Return the [X, Y] coordinate for the center point of the cell that contains the specified text.  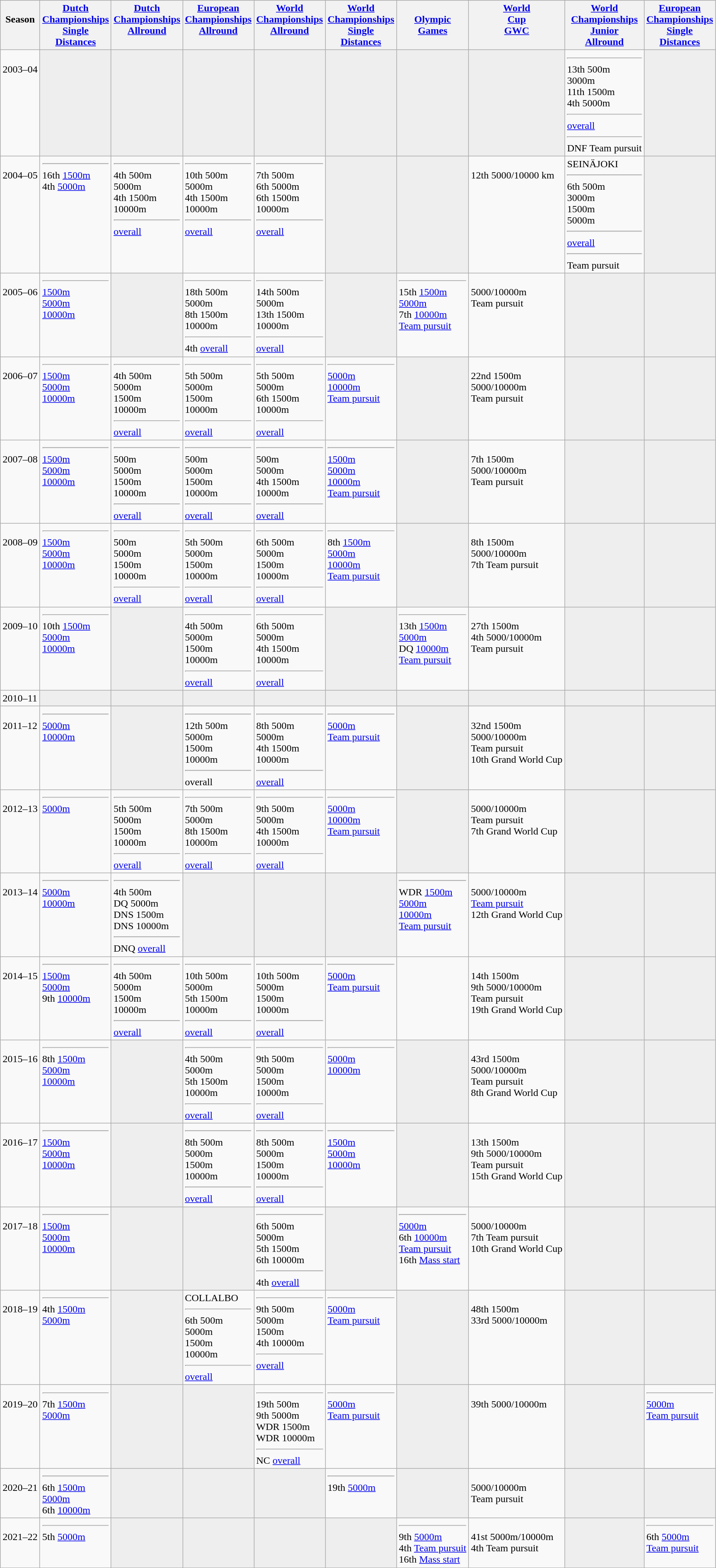
18th 500m 5000m 8th 1500m 10000m 4th overall [218, 315]
41st 5000m/10000m 4th Team pursuit [517, 1543]
14th 1500m 9th 5000/10000m Team pursuit 19th Grand World Cup [517, 998]
27th 1500m 4th 5000/10000m Team pursuit [517, 648]
13th 500m 3000m 11th 1500m 4th 5000m overall DNF Team pursuit [604, 103]
4th 1500m 5000m [76, 1338]
2018–19 [20, 1338]
2015–16 [20, 1082]
10th 500m 5000m 4th 1500m 10000m overall [218, 214]
43rd 1500m 5000/10000m Team pursuit 8th Grand World Cup [517, 1082]
1500m 5000m 10000m Team pursuit [361, 482]
European Championships Single Distances [679, 25]
2003–04 [20, 103]
2009–10 [20, 648]
World Championships Single Distances [361, 25]
6th 1500m 5000m 6th 10000m [76, 1493]
5th 5000m [76, 1543]
8th 500m 5000m 4th 1500m 10000m overall [289, 748]
1500m 5000m 9th 10000m [76, 998]
2013–14 [20, 915]
500m 5000m 4th 1500m 10000m overall [289, 482]
Season [20, 25]
7th 500m 6th 5000m 6th 1500m 10000m overall [289, 214]
2014–15 [20, 998]
6th 500m 5000m 4th 1500m 10000m overall [289, 648]
2007–08 [20, 482]
22nd 1500m 5000/10000m Team pursuit [517, 398]
5000/10000m Team pursuit 12th Grand World Cup [517, 915]
2017–18 [20, 1249]
COLLALBO 6th 500m 5000m 1500m 10000m overall [218, 1338]
39th 5000/10000m [517, 1427]
WDR 1500m 5000m 10000m Team pursuit [433, 915]
8th 1500m 5000/10000m 7th Team pursuit [517, 565]
SEINÄJOKI 6th 500m 3000m 1500m 5000m overall Team pursuit [604, 214]
4th 500m 5000m 4th 1500m 10000m overall [147, 214]
Dutch Championships Allround [147, 25]
6th 500m 5000m 5th 1500m 6th 10000m 4th overall [289, 1249]
Dutch Championships Single Distances [76, 25]
9th 5000m 4th Team pursuit 16th Mass start [433, 1543]
2004–05 [20, 214]
2012–13 [20, 831]
2016–17 [20, 1165]
9th 500m 5000m 1500m 10000m overall [289, 1082]
2008–09 [20, 565]
13th 1500m 9th 5000/10000m Team pursuit 15th Grand World Cup [517, 1165]
32nd 1500m 5000/10000m Team pursuit 10th Grand World Cup [517, 748]
13th 1500m 5000m DQ 10000m Team pursuit [433, 648]
8th 1500m 5000m 10000m Team pursuit [361, 565]
World Cup GWC [517, 25]
6th 500m 5000m 1500m 10000m overall [289, 565]
2006–07 [20, 398]
2010–11 [20, 698]
9th 500m 5000m 1500m 4th 10000m overall [289, 1338]
5000m [76, 831]
10th 1500m 5000m 10000m [76, 648]
Olympic Games [433, 25]
7th 1500m 5000/10000m Team pursuit [517, 482]
10th 500m 5000m 1500m 10000m overall [289, 998]
5000m 6th 10000m Team pursuit 16th Mass start [433, 1249]
14th 500m 5000m 13th 1500m 10000m overall [289, 315]
12th 500m 5000m 1500m 10000m overall [218, 748]
2019–20 [20, 1427]
9th 500m 5000m 4th 1500m 10000m overall [289, 831]
2011–12 [20, 748]
19th 500m 9th 5000m WDR 1500m WDR 10000m NC overall [289, 1427]
World Championships Junior Allround [604, 25]
10th 500m 5000m 5th 1500m 10000m overall [218, 998]
5000/10000m 7th Team pursuit 10th Grand World Cup [517, 1249]
European Championships Allround [218, 25]
7th 1500m 5000m [76, 1427]
5th 500m 5000m 6th 1500m 10000m overall [289, 398]
World Championships Allround [289, 25]
4th 500m DQ 5000m DNS 1500m DNS 10000m DNQ overall [147, 915]
19th 5000m [361, 1493]
4th 500m 5000m 5th 1500m 10000m overall [218, 1082]
15th 1500m 5000m 7th 10000m Team pursuit [433, 315]
5000/10000m Team pursuit 7th Grand World Cup [517, 831]
2005–06 [20, 315]
7th 500m 5000m 8th 1500m 10000m overall [218, 831]
2020–21 [20, 1493]
2021–22 [20, 1543]
8th 1500m 5000m 10000m [76, 1082]
6th 5000m Team pursuit [679, 1543]
16th 1500m 4th 5000m [76, 214]
48th 1500m 33rd 5000/10000m [517, 1338]
12th 5000/10000 km [517, 214]
